Capture the cell that displays the provided text and extract its (X, Y) central coordinate. 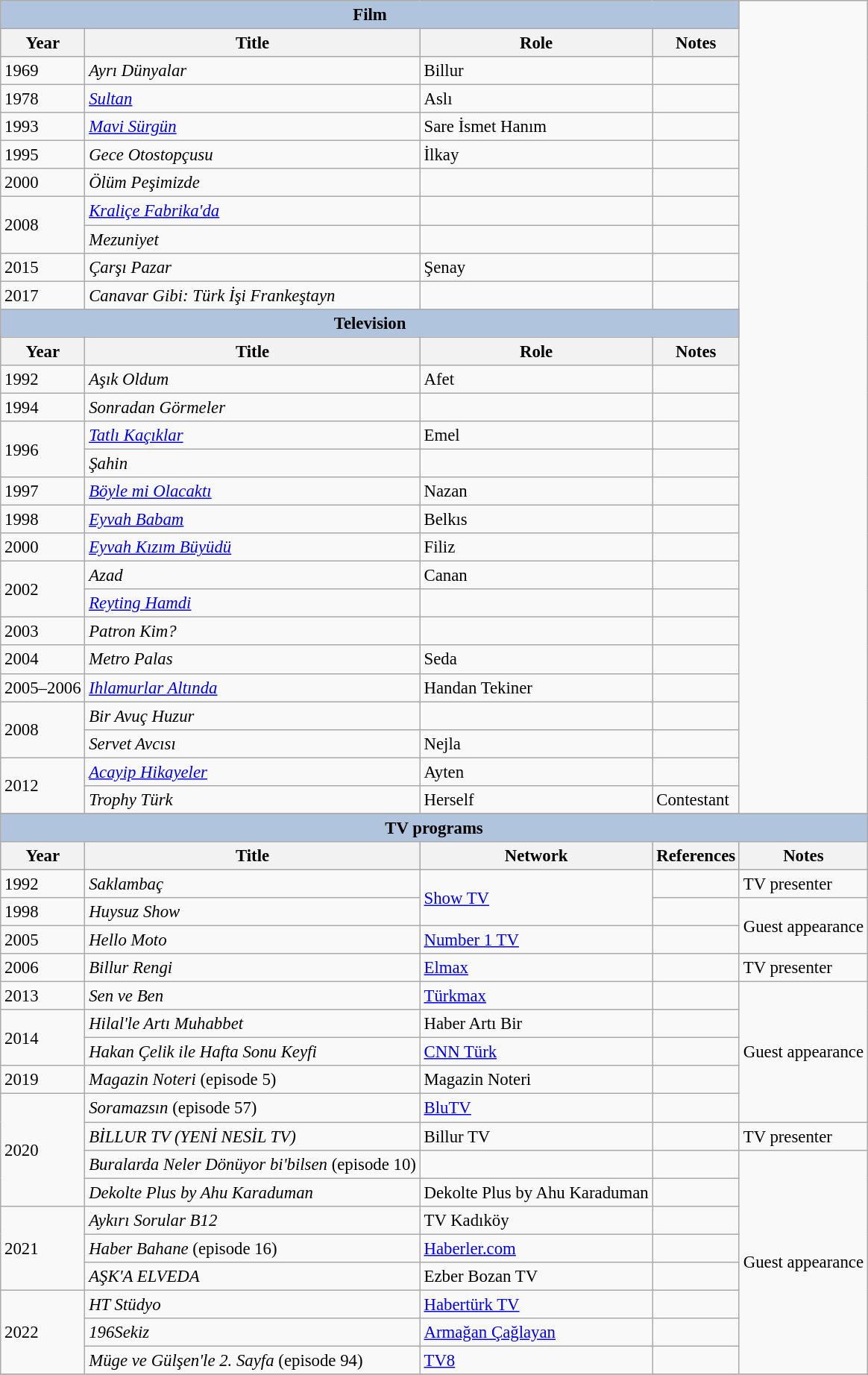
Saklambaç (252, 884)
Acayip Hikayeler (252, 772)
Afet (536, 380)
1997 (43, 491)
Herself (536, 800)
2014 (43, 1038)
2017 (43, 295)
2005–2006 (43, 687)
Film (370, 15)
Sare İsmet Hanım (536, 127)
2013 (43, 996)
Show TV (536, 898)
Habertürk TV (536, 1304)
HT Stüdyo (252, 1304)
TV8 (536, 1360)
Network (536, 856)
Magazin Noteri (episode 5) (252, 1080)
Hilal'le Artı Muhabbet (252, 1024)
Contestant (696, 800)
Aslı (536, 99)
Handan Tekiner (536, 687)
Belkıs (536, 520)
Azad (252, 576)
CNN Türk (536, 1052)
Haber Bahane (episode 16) (252, 1248)
1996 (43, 449)
1994 (43, 407)
TV programs (434, 828)
Müge ve Gülşen'le 2. Sayfa (episode 94) (252, 1360)
İlkay (536, 155)
Magazin Noteri (536, 1080)
Servet Avcısı (252, 743)
Şahin (252, 463)
Haberler.com (536, 1248)
2004 (43, 660)
Billur (536, 71)
Canan (536, 576)
Hakan Çelik ile Hafta Sonu Keyfi (252, 1052)
1969 (43, 71)
Aykırı Sorular B12 (252, 1220)
2019 (43, 1080)
Nejla (536, 743)
Bir Avuç Huzur (252, 716)
Seda (536, 660)
2002 (43, 589)
Mavi Sürgün (252, 127)
Haber Artı Bir (536, 1024)
2015 (43, 267)
TV Kadıköy (536, 1220)
References (696, 856)
Türkmax (536, 996)
Eyvah Kızım Büyüdü (252, 547)
Hello Moto (252, 940)
Ayrı Dünyalar (252, 71)
1995 (43, 155)
BİLLUR TV (YENİ NESİL TV) (252, 1136)
Sonradan Görmeler (252, 407)
Tatlı Kaçıklar (252, 435)
Nazan (536, 491)
Şenay (536, 267)
2006 (43, 968)
AŞK'A ELVEDA (252, 1277)
1978 (43, 99)
Metro Palas (252, 660)
Reyting Hamdi (252, 603)
Çarşı Pazar (252, 267)
Emel (536, 435)
Ihlamurlar Altında (252, 687)
Ezber Bozan TV (536, 1277)
Mezuniyet (252, 239)
Number 1 TV (536, 940)
2005 (43, 940)
Ayten (536, 772)
Trophy Türk (252, 800)
Armağan Çağlayan (536, 1332)
Sen ve Ben (252, 996)
Aşık Oldum (252, 380)
2020 (43, 1150)
Soramazsın (episode 57) (252, 1108)
2022 (43, 1332)
196Sekiz (252, 1332)
Billur TV (536, 1136)
Sultan (252, 99)
1993 (43, 127)
Patron Kim? (252, 632)
2012 (43, 786)
Buralarda Neler Dönüyor bi'bilsen (episode 10) (252, 1164)
Canavar Gibi: Türk İşi Frankeştayn (252, 295)
Huysuz Show (252, 912)
2003 (43, 632)
BluTV (536, 1108)
Filiz (536, 547)
Television (370, 323)
Böyle mi Olacaktı (252, 491)
Eyvah Babam (252, 520)
Billur Rengi (252, 968)
Gece Otostopçusu (252, 155)
Elmax (536, 968)
2021 (43, 1248)
Ölüm Peşimizde (252, 183)
Kraliçe Fabrika'da (252, 211)
